For the text-containing cell, return its midpoint in [X, Y] coordinate format. 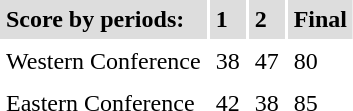
Final [320, 20]
38 [228, 62]
2 [267, 20]
47 [267, 62]
1 [228, 20]
Western Conference [104, 62]
80 [320, 62]
Score by periods: [104, 20]
